Provide the (x, y) coordinate of the cell's center where the given text is located.  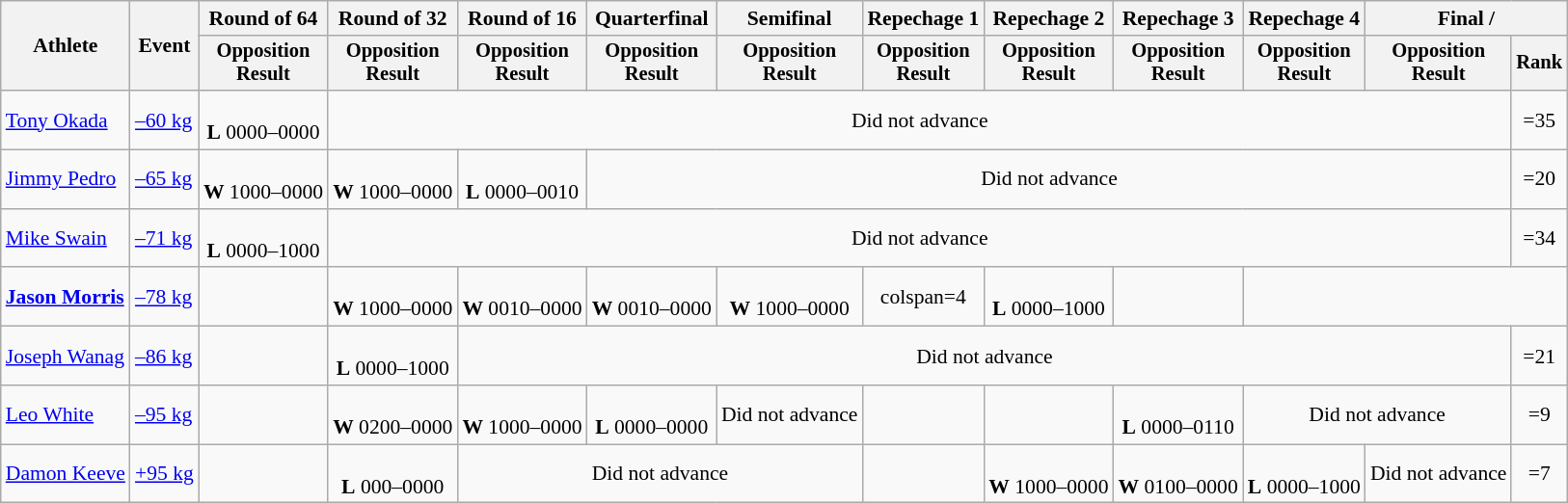
–86 kg (164, 357)
colspan=4 (923, 297)
Repechage 3 (1178, 18)
Event (164, 46)
Athlete (66, 46)
L 000–0000 (392, 474)
=20 (1539, 179)
Round of 64 (263, 18)
L 0000–0110 (1178, 414)
Semifinal (790, 18)
Joseph Wanag (66, 357)
Quarterfinal (652, 18)
=21 (1539, 357)
–78 kg (164, 297)
Mike Swain (66, 239)
–65 kg (164, 179)
Final / (1466, 18)
=35 (1539, 119)
–60 kg (164, 119)
=7 (1539, 474)
+95 kg (164, 474)
L 0000–0010 (522, 179)
Damon Keeve (66, 474)
W 0200–0000 (392, 414)
–95 kg (164, 414)
–71 kg (164, 239)
=34 (1539, 239)
Leo White (66, 414)
W 0100–0000 (1178, 474)
Jason Morris (66, 297)
Repechage 1 (923, 18)
=9 (1539, 414)
Rank (1539, 64)
Tony Okada (66, 119)
Round of 32 (392, 18)
Jimmy Pedro (66, 179)
Repechage 2 (1048, 18)
Repechage 4 (1304, 18)
Round of 16 (522, 18)
